Provide the [x, y] coordinate of the cell's center where the given text is located.  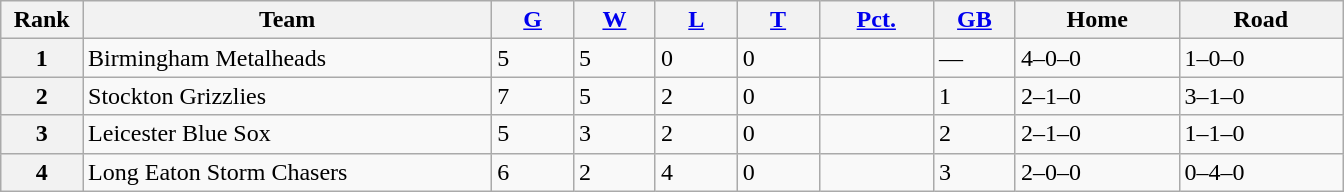
1–0–0 [1261, 58]
L [696, 20]
3–1–0 [1261, 96]
Rank [42, 20]
Home [1097, 20]
7 [533, 96]
2–0–0 [1097, 172]
G [533, 20]
6 [533, 172]
T [778, 20]
— [975, 58]
Long Eaton Storm Chasers [288, 172]
4–0–0 [1097, 58]
GB [975, 20]
Leicester Blue Sox [288, 134]
1–1–0 [1261, 134]
Road [1261, 20]
Birmingham Metalheads [288, 58]
Team [288, 20]
0–4–0 [1261, 172]
W [615, 20]
Stockton Grizzlies [288, 96]
Pct. [876, 20]
